From the cell containing the given text, extract its center point as [X, Y] coordinate. 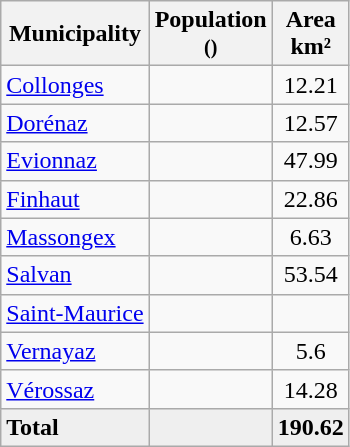
Population() [210, 34]
6.63 [310, 237]
14.28 [310, 389]
Saint-Maurice [75, 313]
Massongex [75, 237]
Collonges [75, 85]
190.62 [310, 427]
Salvan [75, 275]
Dorénaz [75, 123]
47.99 [310, 161]
5.6 [310, 351]
Vernayaz [75, 351]
Area km² [310, 34]
Evionnaz [75, 161]
Municipality [75, 34]
53.54 [310, 275]
Total [75, 427]
Vérossaz [75, 389]
22.86 [310, 199]
12.57 [310, 123]
12.21 [310, 85]
Finhaut [75, 199]
